Return the [X, Y] coordinate for the center point of the cell that contains the specified text.  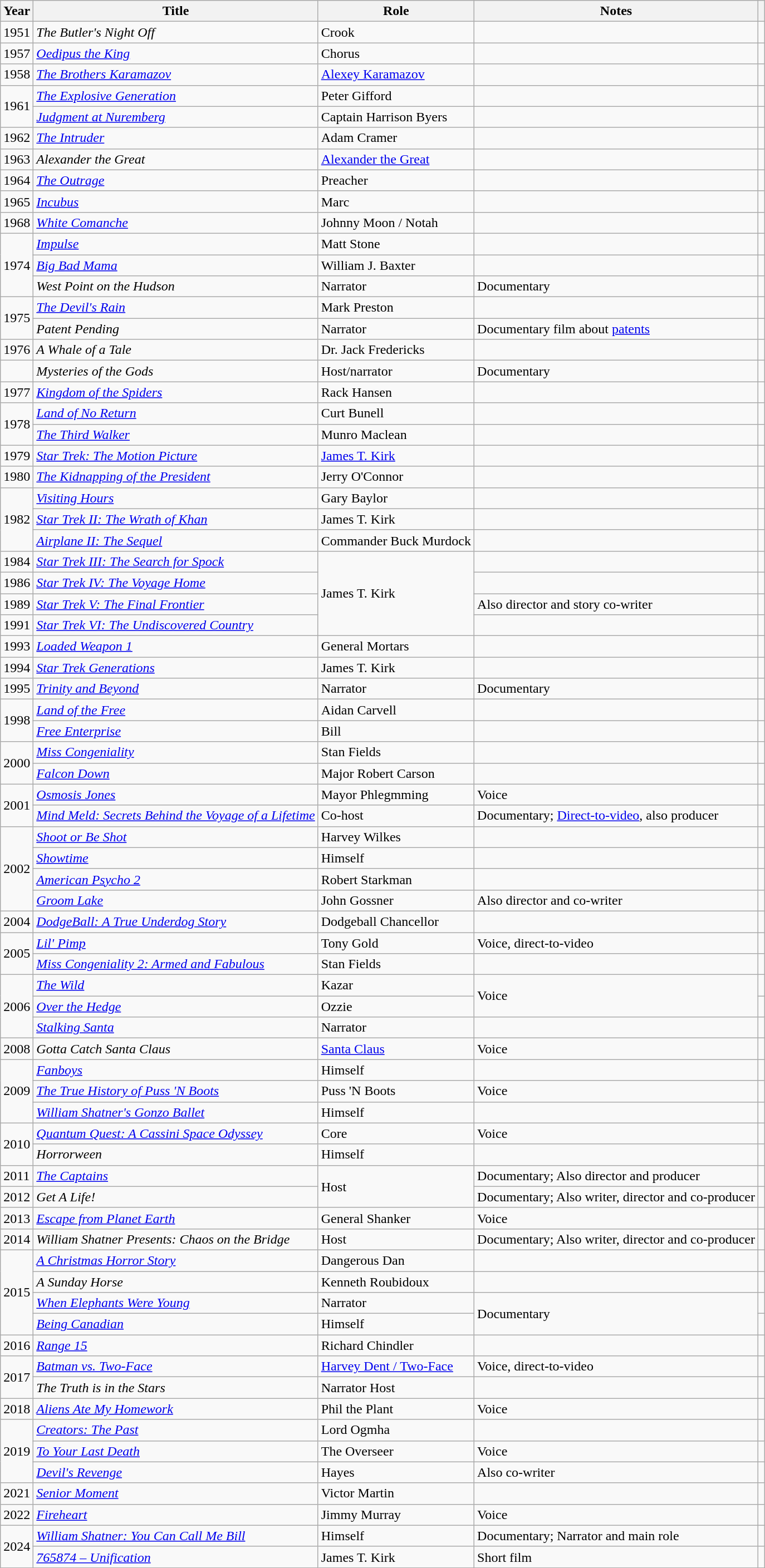
1994 [17, 668]
Groom Lake [176, 900]
Star Trek II: The Wrath of Khan [176, 519]
Airplane II: The Sequel [176, 540]
765874 – Unification [176, 1557]
Adam Cramer [396, 138]
2019 [17, 1451]
Aliens Ate My Homework [176, 1409]
Alexey Karamazov [396, 75]
Over the Hedge [176, 1007]
The Brothers Karamazov [176, 75]
Big Bad Mama [176, 265]
Batman vs. Two-Face [176, 1367]
Curt Bunell [396, 413]
Kenneth Roubidoux [396, 1281]
2009 [17, 1091]
Co-host [396, 816]
The Explosive Generation [176, 96]
Puss 'N Boots [396, 1091]
2000 [17, 763]
Also director and story co-writer [616, 604]
Shoot or Be Shot [176, 837]
1951 [17, 32]
Jimmy Murray [396, 1515]
The True History of Puss 'N Boots [176, 1091]
Being Canadian [176, 1324]
Short film [616, 1557]
Documentary; Narrator and main role [616, 1536]
John Gossner [396, 900]
Narrator Host [396, 1388]
1991 [17, 625]
1957 [17, 53]
Falcon Down [176, 773]
2012 [17, 1197]
Dr. Jack Fredericks [396, 350]
The Wild [176, 985]
Osmosis Jones [176, 795]
Mysteries of the Gods [176, 371]
2013 [17, 1218]
General Mortars [396, 647]
Also director and co-writer [616, 900]
2017 [17, 1377]
West Point on the Hudson [176, 287]
William J. Baxter [396, 265]
1964 [17, 180]
1982 [17, 519]
1978 [17, 424]
Miss Congeniality 2: Armed and Fabulous [176, 964]
Documentary film about patents [616, 329]
The Kidnapping of the President [176, 477]
Mind Meld: Secrets Behind the Voyage of a Lifetime [176, 816]
2002 [17, 869]
Oedipus the King [176, 53]
The Captains [176, 1176]
1995 [17, 689]
Trinity and Beyond [176, 689]
1976 [17, 350]
Crook [396, 32]
1968 [17, 223]
The Devil's Rain [176, 308]
1977 [17, 392]
1963 [17, 159]
1979 [17, 456]
Victor Martin [396, 1493]
Horrorween [176, 1155]
1974 [17, 265]
White Comanche [176, 223]
Judgment at Nuremberg [176, 117]
The Outrage [176, 180]
Miss Congeniality [176, 752]
1958 [17, 75]
1993 [17, 647]
Star Trek VI: The Undiscovered Country [176, 625]
Notes [616, 11]
Marc [396, 201]
2024 [17, 1546]
Range 15 [176, 1345]
1965 [17, 201]
Rack Hansen [396, 392]
1961 [17, 106]
Munro Maclean [396, 435]
Fanboys [176, 1070]
Bill [396, 731]
Chorus [396, 53]
Get A Life! [176, 1197]
Title [176, 11]
Role [396, 11]
Ozzie [396, 1007]
Harvey Wilkes [396, 837]
When Elephants Were Young [176, 1303]
2021 [17, 1493]
2014 [17, 1239]
Preacher [396, 180]
Star Trek: The Motion Picture [176, 456]
1975 [17, 318]
Showtime [176, 858]
Incubus [176, 201]
2006 [17, 1007]
American Psycho 2 [176, 879]
Host/narrator [396, 371]
Lil' Pimp [176, 943]
1989 [17, 604]
Patent Pending [176, 329]
Hayes [396, 1472]
Aidan Carvell [396, 710]
2018 [17, 1409]
Dodgeball Chancellor [396, 921]
Gotta Catch Santa Claus [176, 1049]
Land of the Free [176, 710]
Visiting Hours [176, 498]
Peter Gifford [396, 96]
Lord Ogmha [396, 1430]
Also co-writer [616, 1472]
DodgeBall: A True Underdog Story [176, 921]
A Whale of a Tale [176, 350]
2022 [17, 1515]
Senior Moment [176, 1493]
1962 [17, 138]
2016 [17, 1345]
Jerry O'Connor [396, 477]
1998 [17, 721]
The Overseer [396, 1451]
2001 [17, 805]
2004 [17, 921]
Loaded Weapon 1 [176, 647]
Year [17, 11]
Fireheart [176, 1515]
The Truth is in the Stars [176, 1388]
Star Trek V: The Final Frontier [176, 604]
A Sunday Horse [176, 1281]
A Christmas Horror Story [176, 1260]
To Your Last Death [176, 1451]
Johnny Moon / Notah [396, 223]
Documentary; Direct-to-video, also producer [616, 816]
Impulse [176, 244]
2008 [17, 1049]
Commander Buck Murdock [396, 540]
Tony Gold [396, 943]
Matt Stone [396, 244]
1984 [17, 561]
Richard Chindler [396, 1345]
Gary Baylor [396, 498]
Robert Starkman [396, 879]
Mayor Phlegmming [396, 795]
The Intruder [176, 138]
Phil the Plant [396, 1409]
Harvey Dent / Two-Face [396, 1367]
2015 [17, 1292]
2011 [17, 1176]
2010 [17, 1144]
Star Trek III: The Search for Spock [176, 561]
Major Robert Carson [396, 773]
William Shatner: You Can Call Me Bill [176, 1536]
William Shatner's Gonzo Ballet [176, 1112]
Santa Claus [396, 1049]
Dangerous Dan [396, 1260]
Escape from Planet Earth [176, 1218]
Core [396, 1133]
Creators: The Past [176, 1430]
1980 [17, 477]
Kazar [396, 985]
Star Trek Generations [176, 668]
Star Trek IV: The Voyage Home [176, 583]
William Shatner Presents: Chaos on the Bridge [176, 1239]
Devil's Revenge [176, 1472]
Land of No Return [176, 413]
General Shanker [396, 1218]
Kingdom of the Spiders [176, 392]
Quantum Quest: A Cassini Space Odyssey [176, 1133]
The Third Walker [176, 435]
Free Enterprise [176, 731]
Captain Harrison Byers [396, 117]
1986 [17, 583]
2005 [17, 954]
The Butler's Night Off [176, 32]
Documentary; Also director and producer [616, 1176]
Stalking Santa [176, 1028]
Mark Preston [396, 308]
